Scan for the cell matching the given text and deliver its (x, y) coordinate at center. 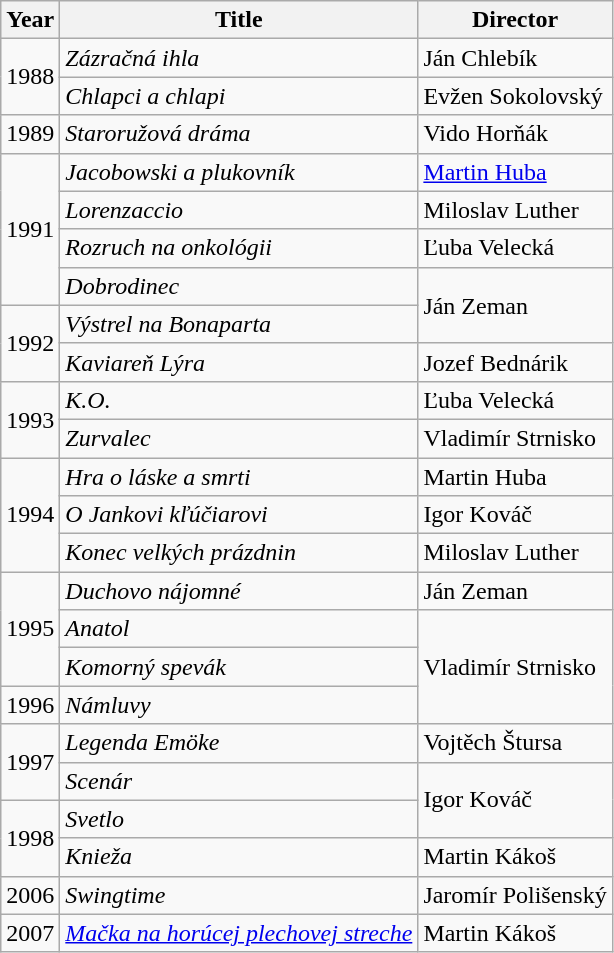
Zurvalec (239, 438)
1989 (30, 134)
Lorenzaccio (239, 210)
Vido Horňák (515, 134)
Dobrodinec (239, 286)
Svetlo (239, 819)
Ján Chlebík (515, 58)
1998 (30, 838)
Swingtime (239, 895)
Scenár (239, 781)
Jacobowski a plukovník (239, 172)
Kaviareň Lýra (239, 362)
Knieža (239, 857)
Vojtěch Štursa (515, 743)
1992 (30, 343)
1996 (30, 705)
Chlapci a chlapi (239, 96)
Director (515, 20)
1997 (30, 762)
Evžen Sokolovský (515, 96)
Námluvy (239, 705)
Duchovo nájomné (239, 591)
1995 (30, 629)
Title (239, 20)
1988 (30, 77)
Anatol (239, 629)
Rozruch na onkológii (239, 248)
Year (30, 20)
1993 (30, 419)
K.O. (239, 400)
Konec velkých prázdnin (239, 553)
1994 (30, 515)
Mačka na horúcej plechovej streche (239, 933)
O Jankovi kľúčiarovi (239, 515)
Jaromír Polišenský (515, 895)
2006 (30, 895)
Komorný spevák (239, 667)
1991 (30, 229)
Jozef Bednárik (515, 362)
Staroružová dráma (239, 134)
Výstrel na Bonaparta (239, 324)
Hra o láske a smrti (239, 477)
Zázračná ihla (239, 58)
2007 (30, 933)
Legenda Emöke (239, 743)
